Provide the (x, y) coordinate of the cell's center where the given text is located.  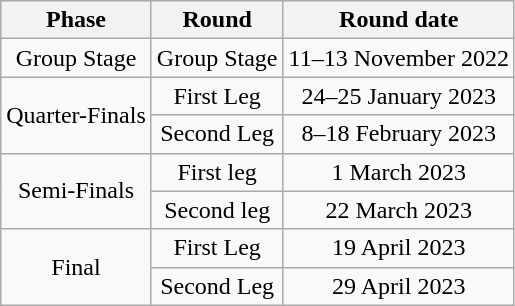
Final (76, 267)
Phase (76, 20)
Quarter-Finals (76, 115)
29 April 2023 (398, 286)
11–13 November 2022 (398, 58)
Second leg (217, 210)
Round (217, 20)
First leg (217, 172)
8–18 February 2023 (398, 134)
19 April 2023 (398, 248)
Round date (398, 20)
Semi-Finals (76, 191)
24–25 January 2023 (398, 96)
22 March 2023 (398, 210)
1 March 2023 (398, 172)
